Return (x, y) of the center of cell containing provided text 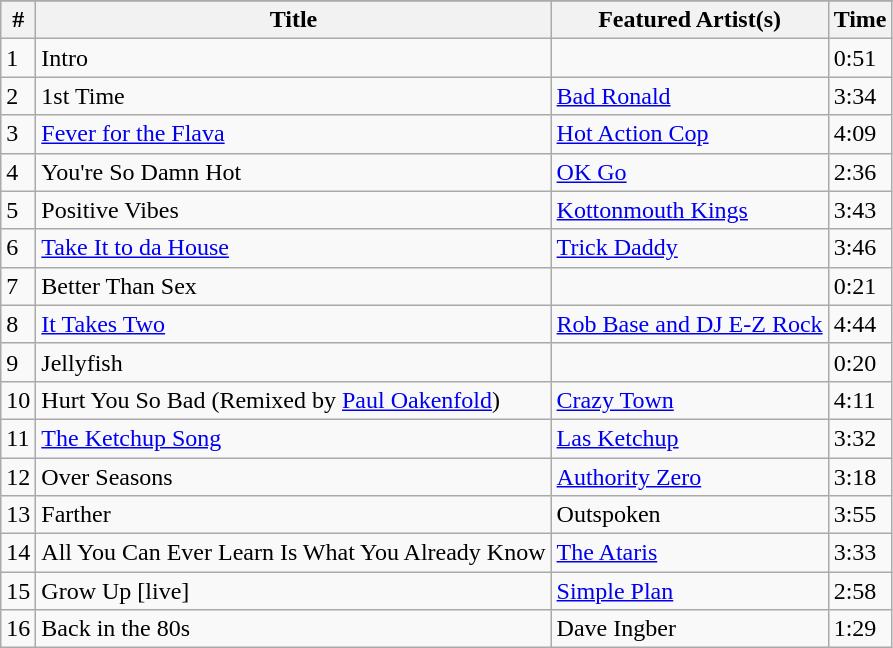
4:09 (860, 134)
4:11 (860, 400)
0:51 (860, 58)
Farther (294, 515)
Crazy Town (690, 400)
The Ataris (690, 553)
Title (294, 20)
Las Ketchup (690, 438)
Outspoken (690, 515)
Back in the 80s (294, 629)
3:32 (860, 438)
12 (18, 477)
Simple Plan (690, 591)
0:21 (860, 286)
Bad Ronald (690, 96)
0:20 (860, 362)
16 (18, 629)
3:18 (860, 477)
2:58 (860, 591)
The Ketchup Song (294, 438)
Fever for the Flava (294, 134)
It Takes Two (294, 324)
6 (18, 248)
3:46 (860, 248)
Positive Vibes (294, 210)
# (18, 20)
3:55 (860, 515)
OK Go (690, 172)
3 (18, 134)
Featured Artist(s) (690, 20)
Grow Up [live] (294, 591)
Time (860, 20)
11 (18, 438)
Over Seasons (294, 477)
3:43 (860, 210)
3:33 (860, 553)
Rob Base and DJ E-Z Rock (690, 324)
Jellyfish (294, 362)
4:44 (860, 324)
You're So Damn Hot (294, 172)
2:36 (860, 172)
2 (18, 96)
All You Can Ever Learn Is What You Already Know (294, 553)
4 (18, 172)
Take It to da House (294, 248)
15 (18, 591)
1st Time (294, 96)
10 (18, 400)
Trick Daddy (690, 248)
5 (18, 210)
Kottonmouth Kings (690, 210)
3:34 (860, 96)
8 (18, 324)
7 (18, 286)
1 (18, 58)
13 (18, 515)
Better Than Sex (294, 286)
Authority Zero (690, 477)
1:29 (860, 629)
Intro (294, 58)
Dave Ingber (690, 629)
Hot Action Cop (690, 134)
9 (18, 362)
14 (18, 553)
Hurt You So Bad (Remixed by Paul Oakenfold) (294, 400)
